Identify which cell holds the provided text, then report its (X, Y) central coordinate. 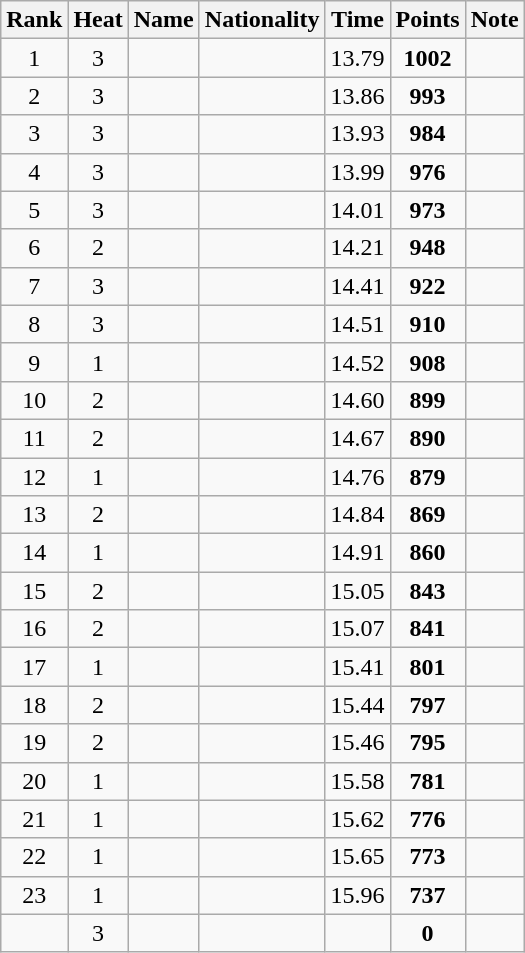
908 (428, 362)
15.65 (358, 857)
17 (34, 667)
15.41 (358, 667)
Nationality (262, 20)
7 (34, 286)
890 (428, 438)
4 (34, 172)
910 (428, 324)
14.52 (358, 362)
948 (428, 248)
11 (34, 438)
14.51 (358, 324)
20 (34, 781)
797 (428, 705)
15.58 (358, 781)
13.93 (358, 134)
23 (34, 895)
860 (428, 553)
14 (34, 553)
19 (34, 743)
776 (428, 819)
841 (428, 629)
14.76 (358, 477)
18 (34, 705)
1002 (428, 58)
0 (428, 933)
Time (358, 20)
795 (428, 743)
14.84 (358, 515)
15.96 (358, 895)
Points (428, 20)
879 (428, 477)
15.62 (358, 819)
10 (34, 400)
13.99 (358, 172)
14.60 (358, 400)
9 (34, 362)
14.67 (358, 438)
993 (428, 96)
16 (34, 629)
899 (428, 400)
737 (428, 895)
14.41 (358, 286)
15.46 (358, 743)
922 (428, 286)
14.21 (358, 248)
Rank (34, 20)
8 (34, 324)
976 (428, 172)
869 (428, 515)
984 (428, 134)
21 (34, 819)
22 (34, 857)
14.01 (358, 210)
13 (34, 515)
843 (428, 591)
5 (34, 210)
801 (428, 667)
Heat (98, 20)
14.91 (358, 553)
15 (34, 591)
6 (34, 248)
773 (428, 857)
15.44 (358, 705)
15.05 (358, 591)
12 (34, 477)
Name (164, 20)
Note (494, 20)
781 (428, 781)
13.86 (358, 96)
15.07 (358, 629)
973 (428, 210)
13.79 (358, 58)
